Detect which cell encompasses the target text, then output its [x, y] center coordinate. 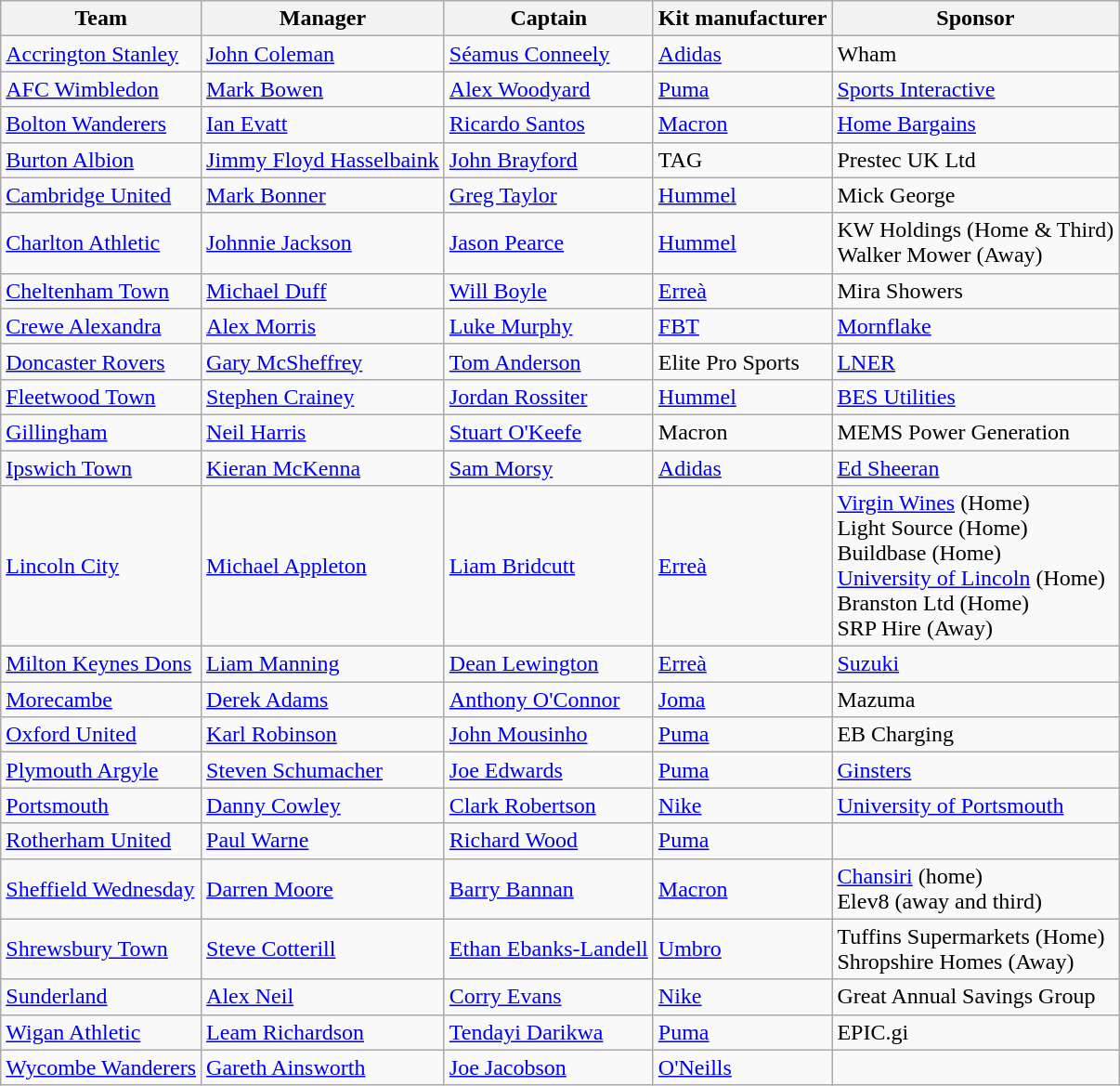
John Coleman [323, 54]
Ricardo Santos [548, 124]
Portsmouth [101, 805]
Rotherham United [101, 841]
Steven Schumacher [323, 770]
FBT [743, 326]
Alex Neil [323, 997]
Sponsor [975, 19]
Karl Robinson [323, 735]
Mornflake [975, 326]
Chansiri (home) Elev8 (away and third) [975, 888]
BES Utilities [975, 397]
Liam Manning [323, 664]
Liam Bridcutt [548, 567]
Elite Pro Sports [743, 361]
Michael Appleton [323, 567]
Joe Edwards [548, 770]
Morecambe [101, 700]
Virgin Wines (Home) Light Source (Home) Buildbase (Home) University of Lincoln (Home) Branston Ltd (Home) SRP Hire (Away) [975, 567]
John Brayford [548, 160]
Michael Duff [323, 291]
Ed Sheeran [975, 467]
AFC Wimbledon [101, 89]
Mazuma [975, 700]
O'Neills [743, 1067]
Team [101, 19]
Wigan Athletic [101, 1032]
EB Charging [975, 735]
Sheffield Wednesday [101, 888]
Mark Bonner [323, 195]
Darren Moore [323, 888]
Mick George [975, 195]
Sunderland [101, 997]
Anthony O'Connor [548, 700]
Wycombe Wanderers [101, 1067]
Tom Anderson [548, 361]
Alex Woodyard [548, 89]
Manager [323, 19]
Séamus Conneely [548, 54]
Danny Cowley [323, 805]
Kit manufacturer [743, 19]
Home Bargains [975, 124]
Stephen Crainey [323, 397]
Neil Harris [323, 432]
Paul Warne [323, 841]
Captain [548, 19]
Doncaster Rovers [101, 361]
Dean Lewington [548, 664]
Milton Keynes Dons [101, 664]
Sports Interactive [975, 89]
Ian Evatt [323, 124]
Richard Wood [548, 841]
Mark Bowen [323, 89]
Lincoln City [101, 567]
KW Holdings (Home & Third)Walker Mower (Away) [975, 243]
EPIC.gi [975, 1032]
Johnnie Jackson [323, 243]
Leam Richardson [323, 1032]
Tuffins Supermarkets (Home)Shropshire Homes (Away) [975, 949]
Derek Adams [323, 700]
Bolton Wanderers [101, 124]
Ethan Ebanks-Landell [548, 949]
Charlton Athletic [101, 243]
Oxford United [101, 735]
Joma [743, 700]
Ginsters [975, 770]
Luke Murphy [548, 326]
Alex Morris [323, 326]
LNER [975, 361]
Kieran McKenna [323, 467]
Jason Pearce [548, 243]
Plymouth Argyle [101, 770]
Jimmy Floyd Hasselbaink [323, 160]
Barry Bannan [548, 888]
Wham [975, 54]
Gary McSheffrey [323, 361]
Greg Taylor [548, 195]
Gillingham [101, 432]
Clark Robertson [548, 805]
Steve Cotterill [323, 949]
Corry Evans [548, 997]
Sam Morsy [548, 467]
Tendayi Darikwa [548, 1032]
Crewe Alexandra [101, 326]
John Mousinho [548, 735]
University of Portsmouth [975, 805]
Cheltenham Town [101, 291]
Burton Albion [101, 160]
Great Annual Savings Group [975, 997]
Mira Showers [975, 291]
Prestec UK Ltd [975, 160]
Jordan Rossiter [548, 397]
Will Boyle [548, 291]
Accrington Stanley [101, 54]
Cambridge United [101, 195]
Suzuki [975, 664]
TAG [743, 160]
Joe Jacobson [548, 1067]
Gareth Ainsworth [323, 1067]
Fleetwood Town [101, 397]
Umbro [743, 949]
Ipswich Town [101, 467]
MEMS Power Generation [975, 432]
Shrewsbury Town [101, 949]
Stuart O'Keefe [548, 432]
